Provide the [X, Y] coordinate of the cell's center where the given text is located.  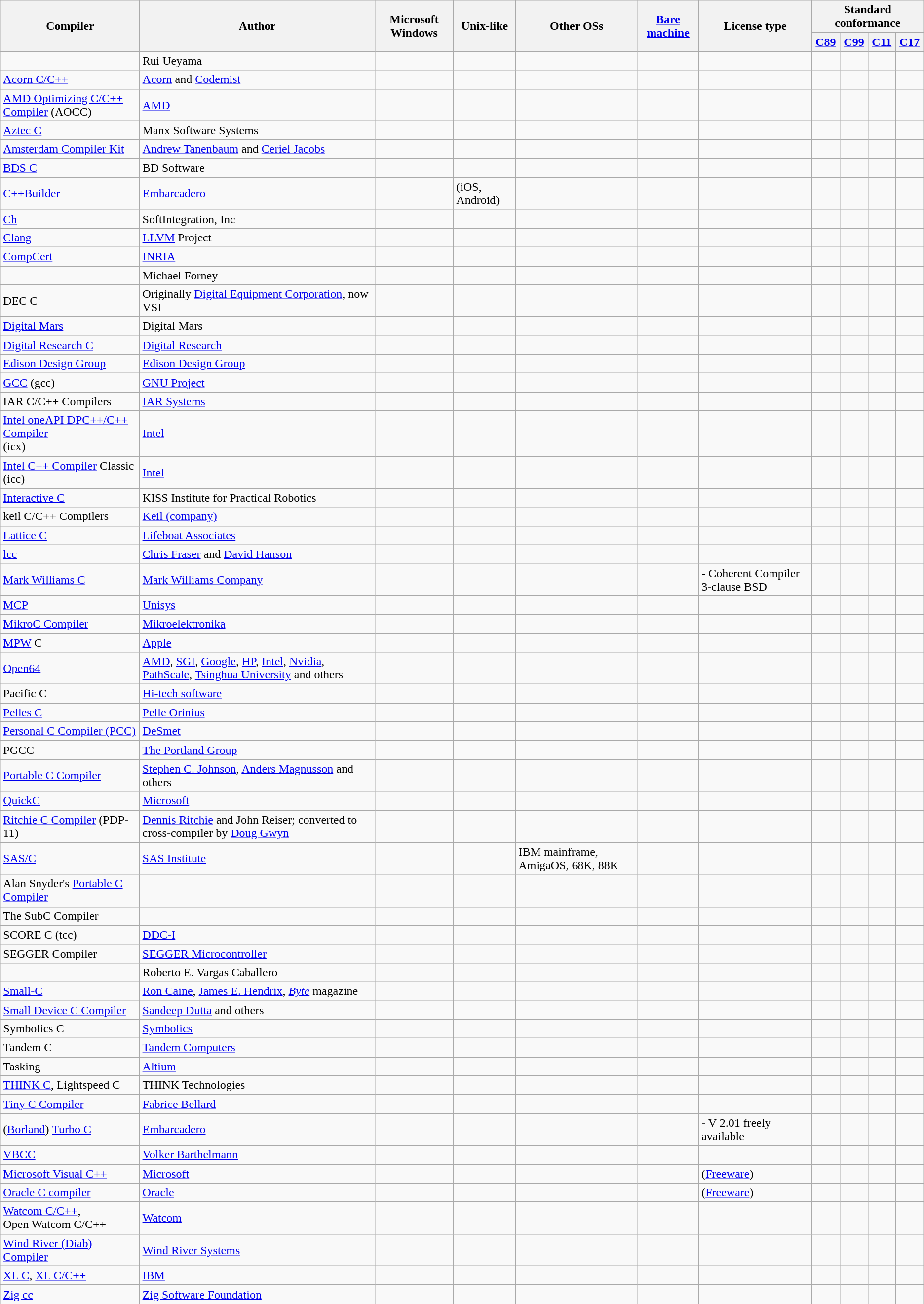
Oracle C compiler [70, 1192]
Bare machine [668, 26]
C89 [825, 42]
Ritchie C Compiler (PDP-11) [70, 827]
Acorn and Codemist [257, 79]
Stephen C. Johnson, Anders Magnusson and others [257, 775]
Pacific C [70, 694]
Tasking [70, 1067]
DDC-I [257, 935]
Oracle [257, 1192]
BD Software [257, 168]
Symbolics [257, 1029]
Zig Software Foundation [257, 1294]
- Coherent Compiler 3-clause BSD [755, 580]
Mark Williams Company [257, 580]
MikroC Compiler [70, 624]
Zig cc [70, 1294]
Tandem C [70, 1048]
Alan Snyder's Portable C Compiler [70, 891]
QuickC [70, 801]
Microsoft Visual C++ [70, 1174]
Unix-like [485, 26]
Sandeep Dutta and others [257, 1010]
Small Device C Compiler [70, 1010]
LLVM Project [257, 237]
Volker Barthelmann [257, 1155]
AMD Optimizing C/C++ Compiler (AOCC) [70, 105]
(Borland) Turbo C [70, 1130]
VBCC [70, 1155]
KISS Institute for Practical Robotics [257, 498]
Personal C Compiler (PCC) [70, 731]
Digital Research [257, 345]
Lifeboat Associates [257, 535]
Compiler [70, 26]
Unisys [257, 605]
Altium [257, 1067]
Symbolics C [70, 1029]
C99 [854, 42]
THINK Technologies [257, 1085]
AMD [257, 105]
Ch [70, 219]
Pelle Orinius [257, 712]
Tandem Computers [257, 1048]
Small-C [70, 991]
Aztec C [70, 130]
XL C, XL C/C++ [70, 1275]
- V 2.01 freely available [755, 1130]
Keil (company) [257, 516]
Roberto E. Vargas Caballero [257, 972]
IAR C/C++ Compilers [70, 401]
Mark Williams C [70, 580]
Andrew Tanenbaum and Ceriel Jacobs [257, 149]
lcc [70, 554]
License type [755, 26]
Intel C++ Compiler Classic(icc) [70, 472]
keil C/C++ Compilers [70, 516]
PGCC [70, 750]
DEC C [70, 301]
Digital Research C [70, 345]
Portable C Compiler [70, 775]
Amsterdam Compiler Kit [70, 149]
AMD, SGI, Google, HP, Intel, Nvidia, PathScale, Tsinghua University and others [257, 669]
C11 [882, 42]
Lattice C [70, 535]
The Portland Group [257, 750]
C++Builder [70, 194]
Microsoft Windows [414, 26]
SEGGER Compiler [70, 953]
Intel oneAPI DPC++/C++ Compiler(icx) [70, 434]
(iOS, Android) [485, 194]
Dennis Ritchie and John Reiser; converted to cross-compiler by Doug Gwyn [257, 827]
Open64 [70, 669]
SAS/C [70, 858]
Wind River (Diab) Compiler [70, 1250]
IAR Systems [257, 401]
Author [257, 26]
THINK C, Lightspeed C [70, 1085]
SEGGER Microcontroller [257, 953]
Interactive C [70, 498]
Rui Ueyama [257, 61]
Wind River Systems [257, 1250]
IBM mainframe, AmigaOS, 68K, 88K [577, 858]
Watcom [257, 1218]
CompCert [70, 256]
Originally Digital Equipment Corporation, now VSI [257, 301]
Mikroelektronika [257, 624]
Fabrice Bellard [257, 1104]
Michael Forney [257, 275]
Acorn C/C++ [70, 79]
MPW C [70, 642]
Clang [70, 237]
Ron Caine, James E. Hendrix, Byte magazine [257, 991]
C17 [909, 42]
SAS Institute [257, 858]
Apple [257, 642]
GCC (gcc) [70, 383]
SCORE C (tcc) [70, 935]
GNU Project [257, 383]
Chris Fraser and David Hanson [257, 554]
Pelles C [70, 712]
Standard conformance [868, 17]
The SubC Compiler [70, 916]
Other OSs [577, 26]
MCP [70, 605]
Hi-tech software [257, 694]
Manx Software Systems [257, 130]
Watcom C/C++,Open Watcom C/C++ [70, 1218]
INRIA [257, 256]
BDS C [70, 168]
DeSmet [257, 731]
SoftIntegration, Inc [257, 219]
Tiny C Compiler [70, 1104]
IBM [257, 1275]
